Extract the (x, y) coordinate from the center of the cell holding the provided text.  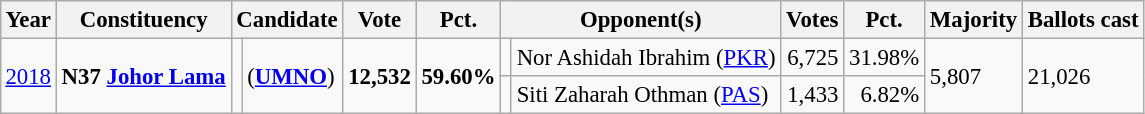
12,532 (380, 76)
Year (28, 20)
6.82% (884, 95)
59.60% (458, 76)
Siti Zaharah Othman (PAS) (646, 95)
6,725 (812, 57)
Votes (812, 20)
Opponent(s) (641, 20)
1,433 (812, 95)
31.98% (884, 57)
Constituency (144, 20)
N37 Johor Lama (144, 76)
(UMNO) (292, 76)
21,026 (1082, 76)
Nor Ashidah Ibrahim (PKR) (646, 57)
Candidate (287, 20)
5,807 (974, 76)
Ballots cast (1082, 20)
2018 (28, 76)
Vote (380, 20)
Majority (974, 20)
